Extract the [X, Y] coordinate from the center of the cell holding the provided text.  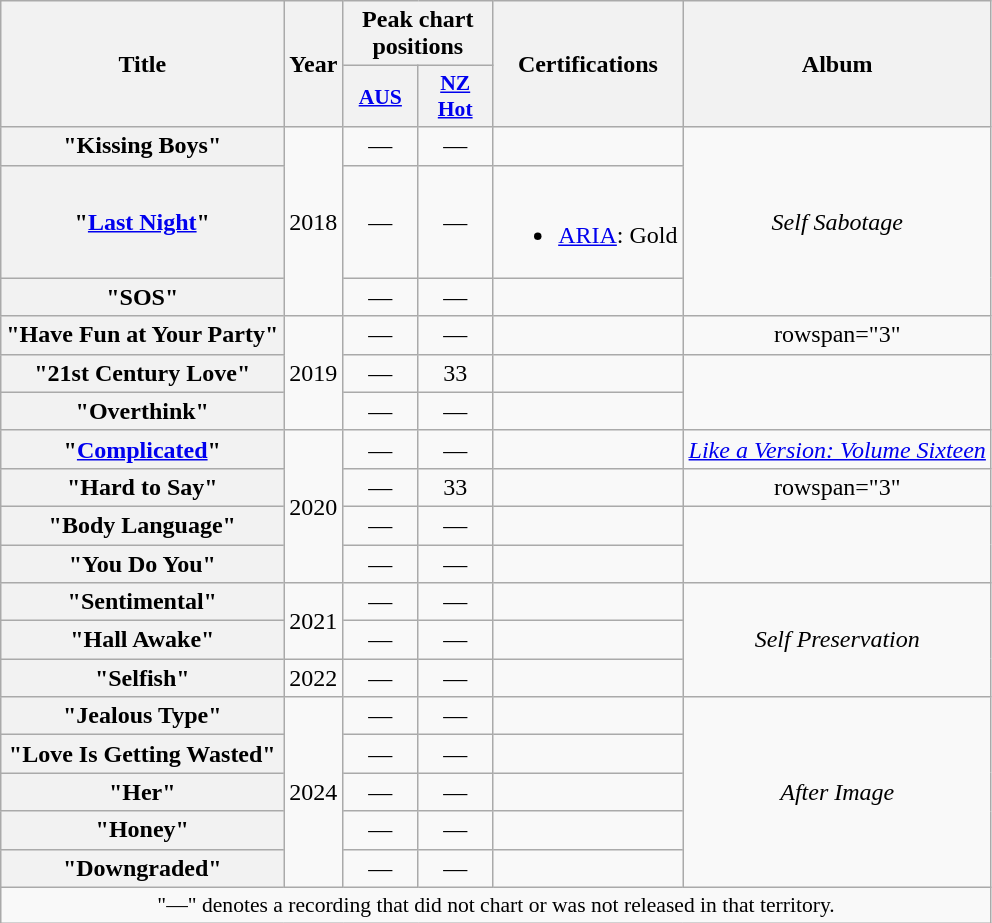
"Jealous Type" [142, 716]
NZHot [456, 96]
"Hard to Say" [142, 487]
"Body Language" [142, 525]
"Sentimental" [142, 602]
"Honey" [142, 830]
"Overthink" [142, 411]
"SOS" [142, 297]
After Image [837, 792]
"Her" [142, 792]
Certifications [588, 64]
"Kissing Boys" [142, 146]
"Selfish" [142, 678]
"21st Century Love" [142, 373]
2021 [314, 621]
"Love Is Getting Wasted" [142, 754]
Year [314, 64]
2019 [314, 373]
"—" denotes a recording that did not chart or was not released in that territory. [496, 905]
Peak chart positions [418, 34]
Title [142, 64]
"Downgraded" [142, 868]
"You Do You" [142, 563]
ARIA: Gold [588, 222]
2020 [314, 506]
"Hall Awake" [142, 640]
2022 [314, 678]
AUS [380, 96]
"Have Fun at Your Party" [142, 335]
2018 [314, 222]
2024 [314, 792]
"Last Night" [142, 222]
Like a Version: Volume Sixteen [837, 449]
"Complicated" [142, 449]
Self Preservation [837, 640]
Self Sabotage [837, 222]
Album [837, 64]
